Locate the cell with the specified text and output its (X, Y) center coordinate. 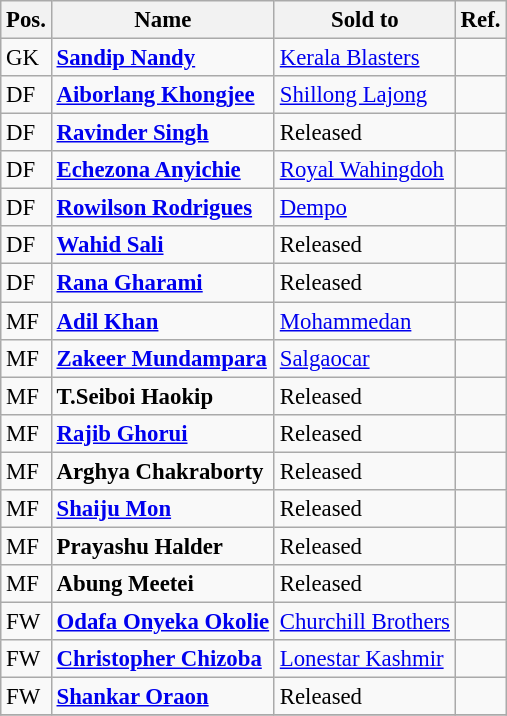
Ref. (480, 20)
Echezona Anyichie (162, 170)
Mohammedan (364, 321)
Sold to (364, 20)
T.Seiboi Haokip (162, 396)
Christopher Chizoba (162, 659)
Dempo (364, 208)
Name (162, 20)
Aiborlang Khongjee (162, 95)
Lonestar Kashmir (364, 659)
Churchill Brothers (364, 621)
Zakeer Mundampara (162, 358)
Shankar Oraon (162, 697)
GK (26, 58)
Odafa Onyeka Okolie (162, 621)
Royal Wahingdoh (364, 170)
Rajib Ghorui (162, 433)
Rana Gharami (162, 283)
Sandip Nandy (162, 58)
Salgaocar (364, 358)
Pos. (26, 20)
Adil Khan (162, 321)
Ravinder Singh (162, 133)
Shillong Lajong (364, 95)
Arghya Chakraborty (162, 471)
Abung Meetei (162, 584)
Rowilson Rodrigues (162, 208)
Prayashu Halder (162, 546)
Wahid Sali (162, 245)
Shaiju Mon (162, 509)
Kerala Blasters (364, 58)
